From the cell containing the given text, extract its center point as (x, y) coordinate. 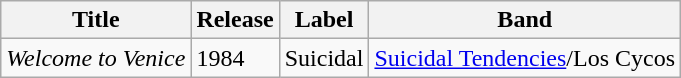
Suicidal Tendencies/Los Cycos (525, 58)
1984 (235, 58)
Suicidal (324, 58)
Title (96, 20)
Band (525, 20)
Release (235, 20)
Welcome to Venice (96, 58)
Label (324, 20)
